Detect which cell encompasses the target text, then output its [x, y] center coordinate. 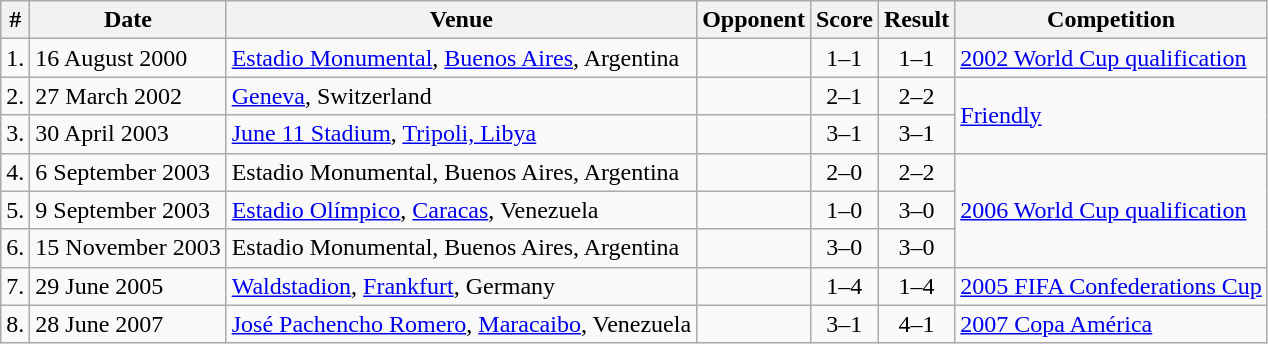
Opponent [754, 20]
Venue [461, 20]
27 March 2002 [128, 96]
2007 Copa América [1112, 324]
8. [16, 324]
30 April 2003 [128, 134]
Estadio Olímpico, Caracas, Venezuela [461, 210]
1–0 [844, 210]
Score [844, 20]
9 September 2003 [128, 210]
28 June 2007 [128, 324]
2006 World Cup qualification [1112, 210]
4. [16, 172]
Geneva, Switzerland [461, 96]
2–1 [844, 96]
Waldstadion, Frankfurt, Germany [461, 286]
6. [16, 248]
5. [16, 210]
Competition [1112, 20]
2005 FIFA Confederations Cup [1112, 286]
José Pachencho Romero, Maracaibo, Venezuela [461, 324]
1. [16, 58]
6 September 2003 [128, 172]
2002 World Cup qualification [1112, 58]
7. [16, 286]
Friendly [1112, 115]
2. [16, 96]
29 June 2005 [128, 286]
2–0 [844, 172]
15 November 2003 [128, 248]
Date [128, 20]
16 August 2000 [128, 58]
# [16, 20]
Result [916, 20]
June 11 Stadium, Tripoli, Libya [461, 134]
3. [16, 134]
4–1 [916, 324]
